Find where the given text appears and provide that cell's center as (x, y) coordinate. 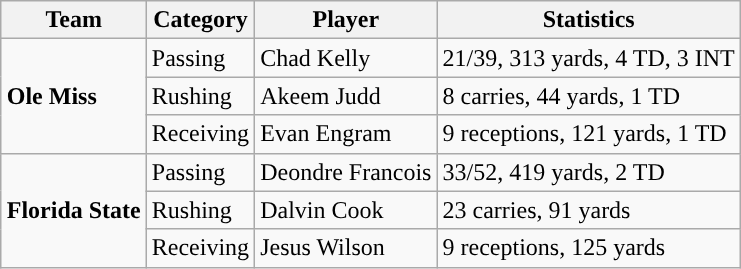
9 receptions, 121 yards, 1 TD (588, 134)
33/52, 419 yards, 2 TD (588, 172)
Team (74, 20)
Evan Engram (346, 134)
Category (200, 20)
Player (346, 20)
9 receptions, 125 yards (588, 248)
Florida State (74, 210)
21/39, 313 yards, 4 TD, 3 INT (588, 58)
Statistics (588, 20)
Deondre Francois (346, 172)
8 carries, 44 yards, 1 TD (588, 96)
23 carries, 91 yards (588, 210)
Akeem Judd (346, 96)
Chad Kelly (346, 58)
Ole Miss (74, 96)
Jesus Wilson (346, 248)
Dalvin Cook (346, 210)
